From the cell containing the given text, extract its center point as (x, y) coordinate. 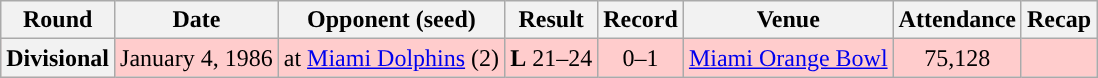
Divisional (58, 58)
Round (58, 20)
Recap (1058, 20)
January 4, 1986 (197, 58)
Opponent (seed) (391, 20)
0–1 (641, 58)
Attendance (957, 20)
Venue (788, 20)
75,128 (957, 58)
L 21–24 (552, 58)
Record (641, 20)
Miami Orange Bowl (788, 58)
at Miami Dolphins (2) (391, 58)
Date (197, 20)
Result (552, 20)
